Find where the given text appears and provide that cell's center as [X, Y] coordinate. 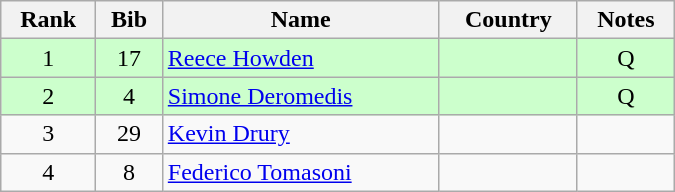
3 [48, 134]
Name [300, 20]
Reece Howden [300, 58]
Kevin Drury [300, 134]
17 [130, 58]
Rank [48, 20]
Bib [130, 20]
Country [508, 20]
8 [130, 172]
Simone Deromedis [300, 96]
1 [48, 58]
Notes [626, 20]
2 [48, 96]
Federico Tomasoni [300, 172]
29 [130, 134]
